Find where the given text appears and provide that cell's center as (x, y) coordinate. 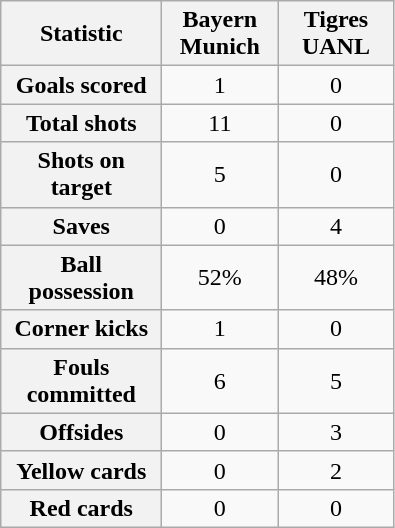
3 (336, 432)
Red cards (82, 508)
52% (220, 278)
Tigres UANL (336, 34)
Ball possession (82, 278)
Offsides (82, 432)
11 (220, 123)
Goals scored (82, 85)
Bayern Munich (220, 34)
4 (336, 226)
48% (336, 278)
Saves (82, 226)
6 (220, 380)
Total shots (82, 123)
Corner kicks (82, 329)
Fouls committed (82, 380)
Yellow cards (82, 470)
Statistic (82, 34)
Shots on target (82, 174)
2 (336, 470)
